Extract the [x, y] coordinate from the center of the cell holding the provided text.  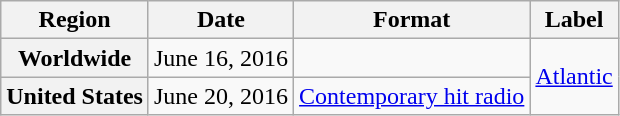
Region [75, 20]
Atlantic [574, 77]
June 16, 2016 [220, 58]
Date [220, 20]
Worldwide [75, 58]
June 20, 2016 [220, 96]
United States [75, 96]
Label [574, 20]
Format [412, 20]
Contemporary hit radio [412, 96]
